For the text-containing cell, return its midpoint in [x, y] coordinate format. 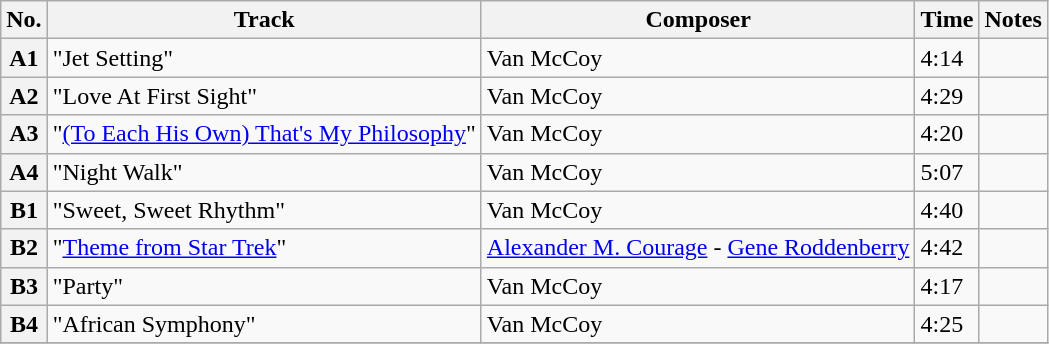
4:14 [947, 58]
"Sweet, Sweet Rhythm" [264, 210]
A4 [24, 172]
4:40 [947, 210]
"(To Each His Own) That's My Philosophy" [264, 134]
"Love At First Sight" [264, 96]
A3 [24, 134]
Time [947, 20]
A1 [24, 58]
B2 [24, 248]
"Night Walk" [264, 172]
"Party" [264, 286]
5:07 [947, 172]
A2 [24, 96]
B3 [24, 286]
No. [24, 20]
4:17 [947, 286]
Alexander M. Courage - Gene Roddenberry [698, 248]
4:20 [947, 134]
4:42 [947, 248]
4:29 [947, 96]
4:25 [947, 324]
Composer [698, 20]
B1 [24, 210]
Notes [1013, 20]
"Jet Setting" [264, 58]
B4 [24, 324]
"African Symphony" [264, 324]
Track [264, 20]
"Theme from Star Trek" [264, 248]
